Determine the [X, Y] coordinate at the center of the cell enclosing the given text.  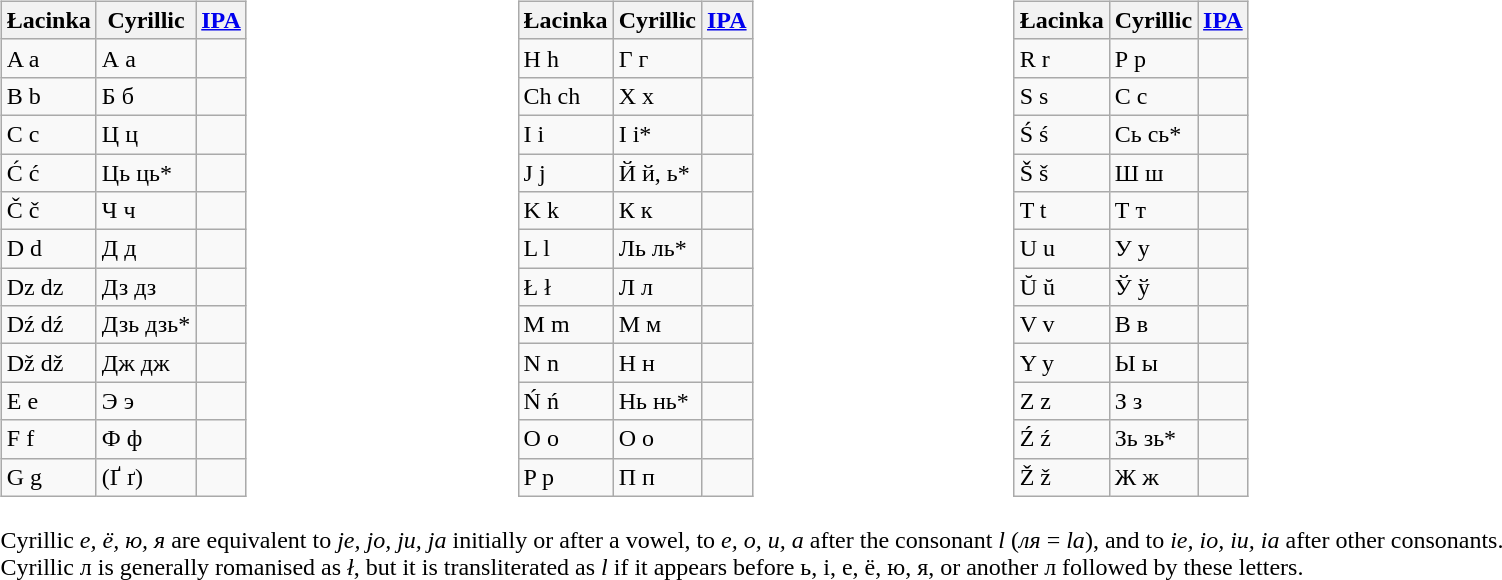
Ch ch [566, 96]
Č č [48, 211]
O o [566, 439]
Ŭ ŭ [1062, 287]
Ш ш [1153, 173]
Й й, ь* [657, 173]
Зь зь* [1153, 439]
П п [657, 477]
U u [1062, 249]
А а [146, 58]
N n [566, 363]
Л л [657, 287]
Ж ж [1153, 477]
М м [657, 325]
Dz dz [48, 287]
Ць ць* [146, 173]
Ź ź [1062, 439]
K k [566, 211]
Нь нь* [657, 401]
Ч ч [146, 211]
Ć ć [48, 173]
Ў ў [1153, 287]
Dž dž [48, 363]
M m [566, 325]
Z z [1062, 401]
Сь сь* [1153, 134]
G g [48, 477]
Дз дз [146, 287]
Dź dź [48, 325]
Ž ž [1062, 477]
P p [566, 477]
Y y [1062, 363]
О о [657, 439]
I i [566, 134]
Н н [657, 363]
Т т [1153, 211]
E e [48, 401]
К к [657, 211]
Ы ы [1153, 363]
З з [1153, 401]
D d [48, 249]
T t [1062, 211]
S s [1062, 96]
Дж дж [146, 363]
B b [48, 96]
R r [1062, 58]
Э э [146, 401]
Х х [657, 96]
В в [1153, 325]
J j [566, 173]
Ц ц [146, 134]
Д д [146, 249]
І і* [657, 134]
H h [566, 58]
Г г [657, 58]
V v [1062, 325]
C c [48, 134]
Ń ń [566, 401]
Р р [1153, 58]
С с [1153, 96]
У у [1153, 249]
Ф ф [146, 439]
Б б [146, 96]
Š š [1062, 173]
Ł ł [566, 287]
L l [566, 249]
(Ґ ґ) [146, 477]
Ś ś [1062, 134]
F f [48, 439]
Дзь дзь* [146, 325]
Ль ль* [657, 249]
A a [48, 58]
